Search for the cell housing the specified text and yield its [X, Y] center coordinate. 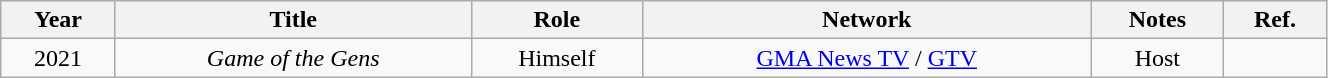
Game of the Gens [293, 58]
GMA News TV / GTV [866, 58]
Title [293, 20]
Ref. [1276, 20]
Year [58, 20]
Role [556, 20]
Host [1158, 58]
2021 [58, 58]
Network [866, 20]
Notes [1158, 20]
Himself [556, 58]
